Detect which cell encompasses the target text, then output its [X, Y] center coordinate. 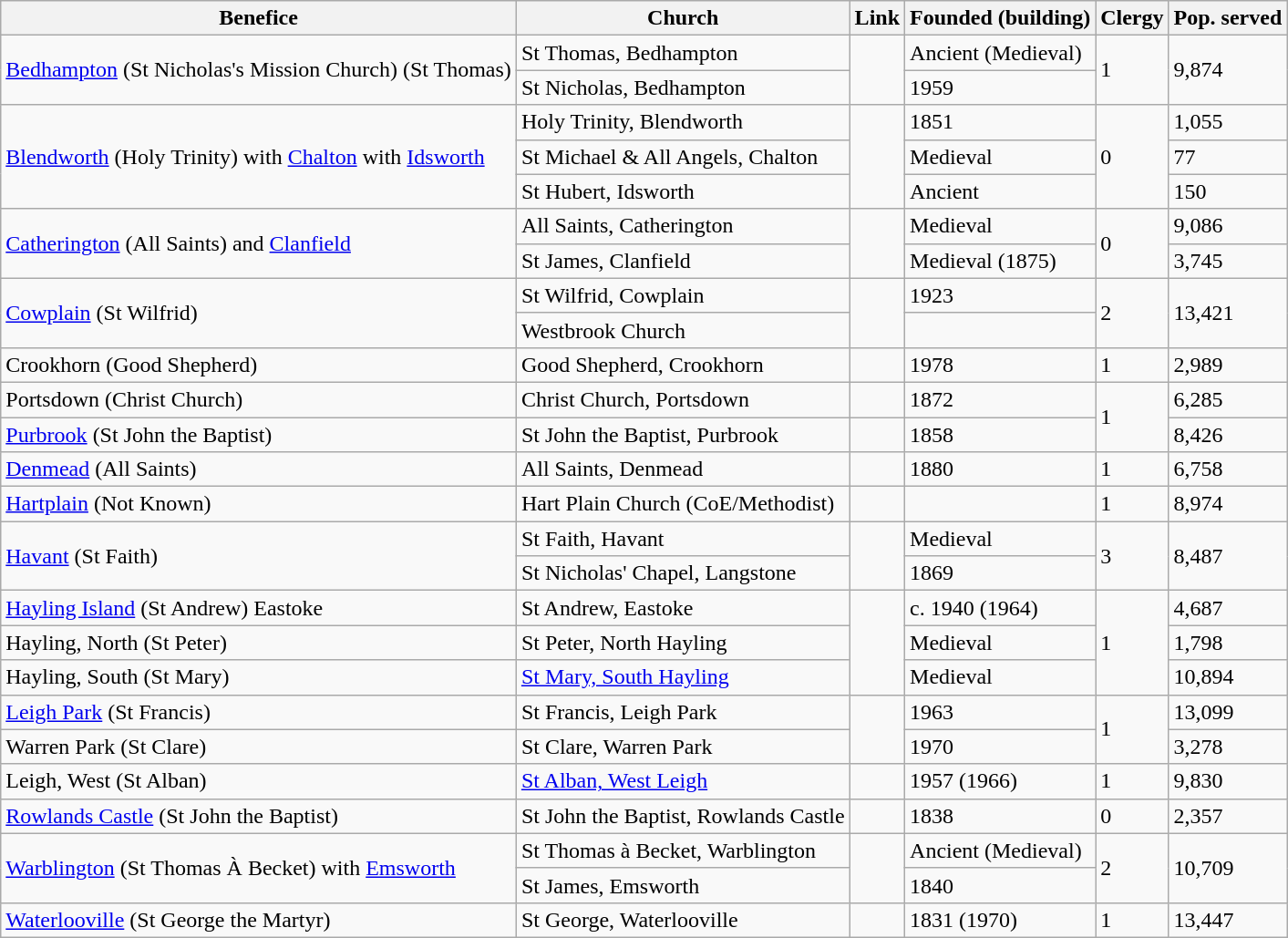
8,426 [1228, 435]
77 [1228, 157]
Hayling, North (St Peter) [259, 643]
St James, Clanfield [683, 261]
13,447 [1228, 920]
Holy Trinity, Blendworth [683, 122]
1923 [1001, 295]
Havant (St Faith) [259, 556]
St Nicholas, Bedhampton [683, 88]
Waterlooville (St George the Martyr) [259, 920]
Cowplain (St Wilfrid) [259, 313]
Portsdown (Christ Church) [259, 399]
1880 [1001, 469]
3 [1132, 556]
St James, Emsworth [683, 885]
Leigh, West (St Alban) [259, 781]
All Saints, Catherington [683, 226]
St Mary, South Hayling [683, 677]
10,894 [1228, 677]
St John the Baptist, Rowlands Castle [683, 816]
9,830 [1228, 781]
150 [1228, 191]
St Nicholas' Chapel, Langstone [683, 573]
Denmead (All Saints) [259, 469]
Good Shepherd, Crookhorn [683, 365]
1831 (1970) [1001, 920]
1970 [1001, 747]
St Alban, West Leigh [683, 781]
St Hubert, Idsworth [683, 191]
2,357 [1228, 816]
9,874 [1228, 70]
4,687 [1228, 608]
St Francis, Leigh Park [683, 712]
Benefice [259, 18]
1851 [1001, 122]
8,974 [1228, 504]
1869 [1001, 573]
Hartplain (Not Known) [259, 504]
St Michael & All Angels, Chalton [683, 157]
Blendworth (Holy Trinity) with Chalton with Idsworth [259, 157]
St Peter, North Hayling [683, 643]
13,099 [1228, 712]
St Andrew, Eastoke [683, 608]
1,055 [1228, 122]
St Clare, Warren Park [683, 747]
1978 [1001, 365]
13,421 [1228, 313]
Hayling, South (St Mary) [259, 677]
3,278 [1228, 747]
Purbrook (St John the Baptist) [259, 435]
1,798 [1228, 643]
Warblington (St Thomas À Becket) with Emsworth [259, 868]
St Thomas à Becket, Warblington [683, 850]
1957 (1966) [1001, 781]
Church [683, 18]
Rowlands Castle (St John the Baptist) [259, 816]
1872 [1001, 399]
St Wilfrid, Cowplain [683, 295]
c. 1940 (1964) [1001, 608]
All Saints, Denmead [683, 469]
St Faith, Havant [683, 539]
1959 [1001, 88]
10,709 [1228, 868]
1838 [1001, 816]
1840 [1001, 885]
Founded (building) [1001, 18]
Ancient [1001, 191]
Catherington (All Saints) and Clanfield [259, 243]
3,745 [1228, 261]
Crookhorn (Good Shepherd) [259, 365]
St Thomas, Bedhampton [683, 53]
Link [877, 18]
6,758 [1228, 469]
1963 [1001, 712]
Westbrook Church [683, 330]
9,086 [1228, 226]
Hart Plain Church (CoE/Methodist) [683, 504]
Pop. served [1228, 18]
8,487 [1228, 556]
6,285 [1228, 399]
Leigh Park (St Francis) [259, 712]
Bedhampton (St Nicholas's Mission Church) (St Thomas) [259, 70]
Christ Church, Portsdown [683, 399]
Hayling Island (St Andrew) Eastoke [259, 608]
1858 [1001, 435]
2,989 [1228, 365]
St George, Waterlooville [683, 920]
Warren Park (St Clare) [259, 747]
Medieval (1875) [1001, 261]
Clergy [1132, 18]
St John the Baptist, Purbrook [683, 435]
